Return [x, y] of the center of cell containing provided text 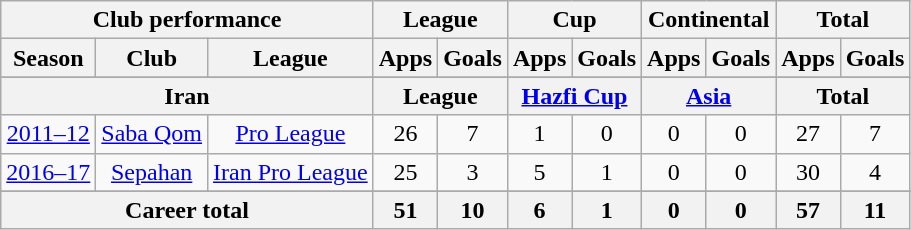
Asia [709, 96]
Iran [187, 96]
Saba Qom [152, 134]
Continental [709, 20]
4 [875, 172]
10 [473, 210]
Club [152, 58]
26 [405, 134]
11 [875, 210]
51 [405, 210]
6 [539, 210]
5 [539, 172]
Pro League [291, 134]
Iran Pro League [291, 172]
Season [48, 58]
27 [808, 134]
57 [808, 210]
3 [473, 172]
Cup [574, 20]
Career total [187, 210]
Sepahan [152, 172]
2016–17 [48, 172]
2011–12 [48, 134]
25 [405, 172]
Hazfi Cup [574, 96]
Club performance [187, 20]
30 [808, 172]
